Return the (x, y) coordinate for the center point of the cell that contains the specified text.  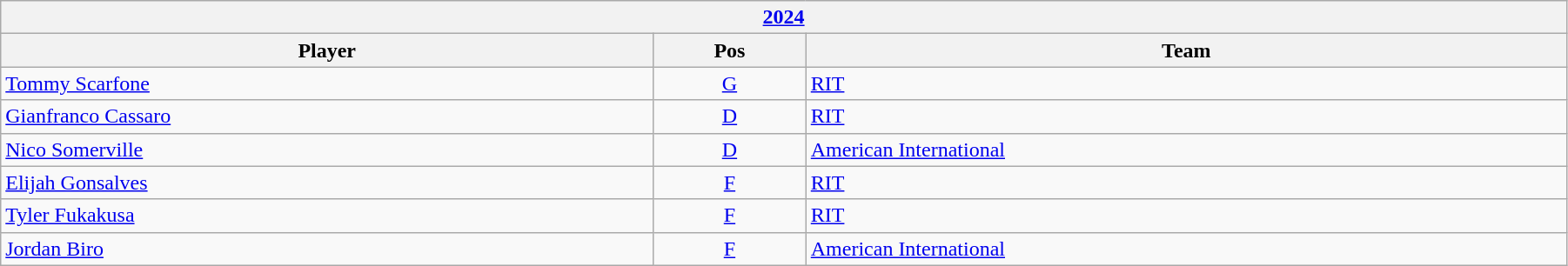
Pos (730, 50)
Player (327, 50)
Tyler Fukakusa (327, 216)
Elijah Gonsalves (327, 183)
Jordan Biro (327, 249)
G (730, 83)
Tommy Scarfone (327, 83)
Nico Somerville (327, 150)
Gianfranco Cassaro (327, 116)
Team (1186, 50)
2024 (784, 17)
